Output the [X, Y] coordinate of the center of the cell containing the given text.  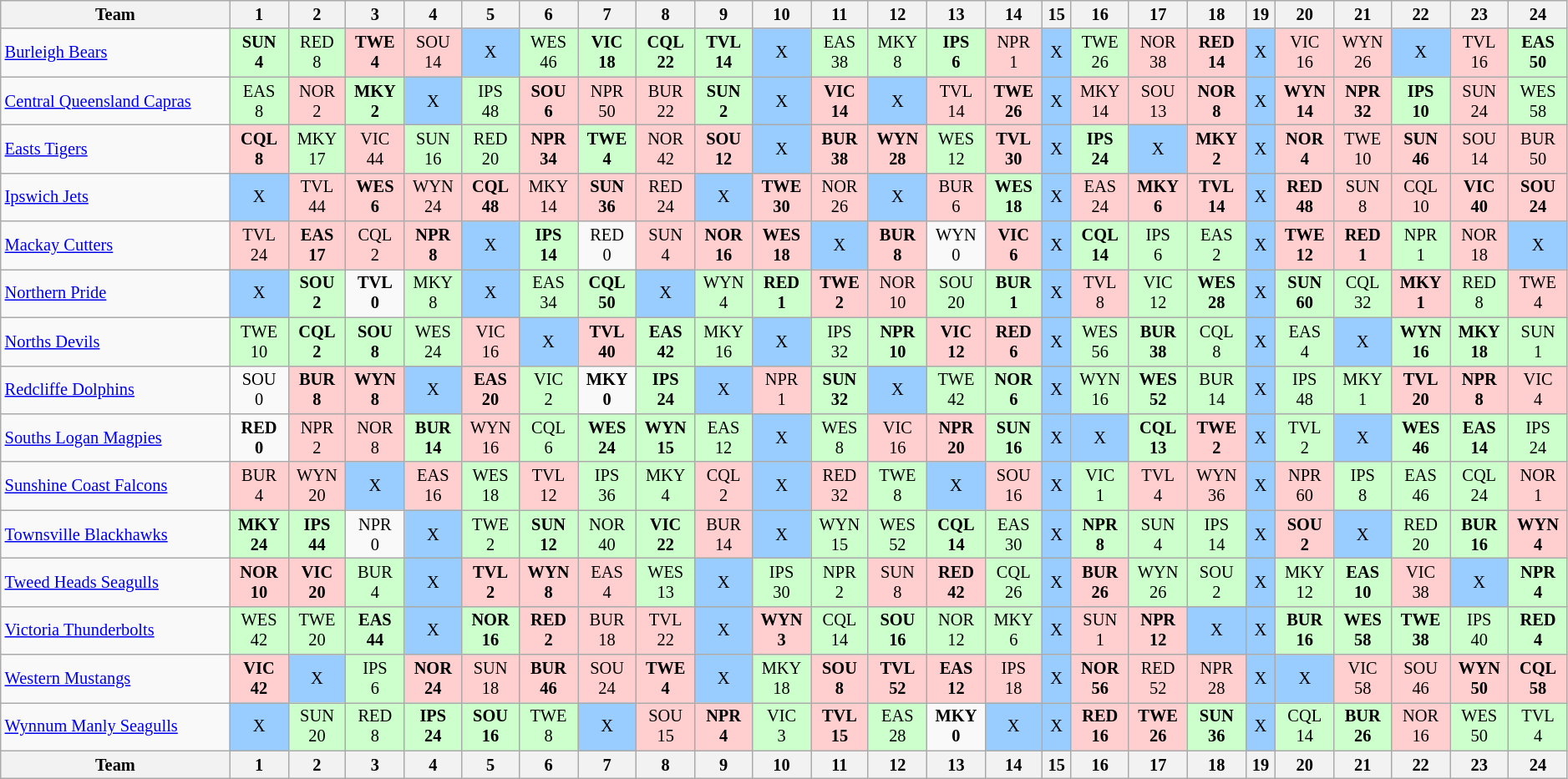
SOU0 [259, 390]
RED2 [548, 630]
MKY16 [723, 341]
VIC40 [1479, 197]
IPS32 [840, 341]
MKY17 [317, 149]
TVL30 [1014, 149]
VIC1 [1099, 486]
Townsville Blackhawks [115, 534]
CQL13 [1158, 438]
NPR0 [375, 534]
SUN60 [1305, 293]
NPR50 [607, 101]
Wynnum Manly Seagulls [115, 726]
NOR12 [956, 630]
NPR60 [1305, 486]
NPR20 [956, 438]
VIC4 [1539, 390]
EAS44 [375, 630]
EAS2 [1216, 245]
NOR26 [840, 197]
TVL0 [375, 293]
VIC14 [840, 101]
NPR34 [548, 149]
VIC20 [317, 582]
RED24 [666, 197]
NOR42 [666, 149]
NOR1 [1539, 486]
CQL50 [607, 293]
IPS36 [607, 486]
Tweed Heads Seagulls [115, 582]
RED16 [1099, 726]
EAS16 [433, 486]
VIC22 [666, 534]
WYN28 [897, 149]
NOR18 [1479, 245]
VIC58 [1363, 679]
TVL40 [607, 341]
IPS8 [1363, 486]
SOU6 [548, 101]
NPR12 [1158, 630]
SOU20 [956, 293]
VIC6 [1014, 245]
Redcliffe Dolphins [115, 390]
NOR38 [1158, 53]
Sunshine Coast Falcons [115, 486]
MKY4 [666, 486]
VIC18 [607, 53]
WYN14 [1305, 101]
CQL48 [491, 197]
BUR22 [666, 101]
EAS38 [840, 53]
TWE20 [317, 630]
Northern Pride [115, 293]
RED4 [1539, 630]
Victoria Thunderbolts [115, 630]
IPS40 [1479, 630]
SUN20 [317, 726]
EAS28 [897, 726]
TWE12 [1305, 245]
Easts Tigers [115, 149]
RED48 [1305, 197]
WES13 [666, 582]
TVL15 [840, 726]
CQL58 [1539, 679]
SOU46 [1421, 679]
WES8 [840, 438]
SOU13 [1158, 101]
IPS18 [1014, 679]
SOU12 [723, 149]
SUN32 [840, 390]
SUN18 [491, 679]
TVL44 [317, 197]
EAS10 [1363, 582]
NOR40 [607, 534]
Central Queensland Capras [115, 101]
IPS30 [781, 582]
TVL8 [1099, 293]
RED6 [1014, 341]
WES12 [956, 149]
RED52 [1158, 679]
RED14 [1216, 53]
NOR6 [1014, 390]
EAS20 [491, 390]
EAS14 [1479, 438]
VIC44 [375, 149]
Burleigh Bears [115, 53]
VIC3 [781, 726]
CQL26 [1014, 582]
EAS24 [1099, 197]
IPS10 [1421, 101]
BUR18 [607, 630]
Souths Logan Magpies [115, 438]
WYN0 [956, 245]
TVL12 [548, 486]
WYN50 [1479, 679]
VIC2 [548, 390]
TWE38 [1421, 630]
SUN2 [723, 101]
EAS42 [666, 341]
NOR2 [317, 101]
TVL16 [1479, 53]
NOR4 [1305, 149]
BUR46 [548, 679]
WYN24 [433, 197]
Ipswich Jets [115, 197]
IPS44 [317, 534]
BUR1 [1014, 293]
CQL10 [1421, 197]
CQL22 [666, 53]
Norths Devils [115, 341]
RED32 [840, 486]
TWE30 [781, 197]
MKY24 [259, 534]
SUN12 [548, 534]
NOR24 [433, 679]
VIC38 [1421, 582]
NPR32 [1363, 101]
BUR50 [1539, 149]
TVL22 [666, 630]
RED42 [956, 582]
EAS50 [1539, 53]
TVL20 [1421, 390]
WYN20 [317, 486]
WES50 [1479, 726]
EAS46 [1421, 486]
SUN46 [1421, 149]
WES42 [259, 630]
WES28 [1216, 293]
EAS30 [1014, 534]
WYN36 [1216, 486]
NPR10 [897, 341]
WYN3 [781, 630]
MKY12 [1305, 582]
CQL24 [1479, 486]
WES56 [1099, 341]
WES6 [375, 197]
NOR56 [1099, 679]
EAS17 [317, 245]
VIC42 [259, 679]
CQL6 [548, 438]
BUR6 [956, 197]
TVL52 [897, 679]
EAS8 [259, 101]
CQL32 [1363, 293]
EAS34 [548, 293]
TWE42 [956, 390]
Mackay Cutters [115, 245]
NPR28 [1216, 679]
SOU15 [666, 726]
TVL24 [259, 245]
SUN24 [1479, 101]
Western Mustangs [115, 679]
